For the text-containing cell, return its midpoint in [x, y] coordinate format. 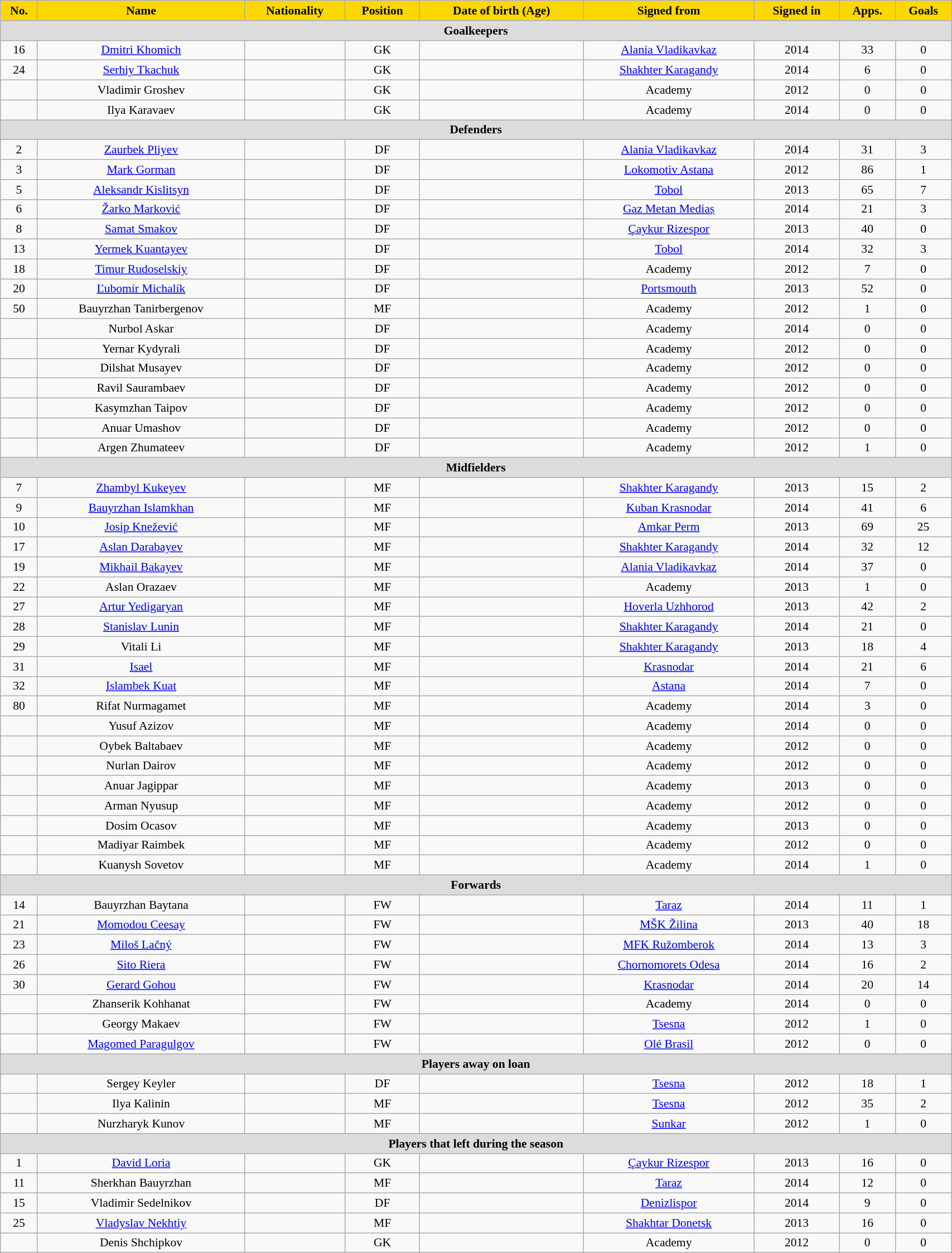
Nurbol Askar [141, 329]
David Loria [141, 1163]
Nurlan Dairov [141, 766]
Timur Rudoselskiy [141, 269]
Kuban Krasnodar [669, 508]
Miloš Lačný [141, 945]
Yermek Kuantayev [141, 249]
Aleksandr Kislitsyn [141, 190]
4 [924, 647]
Midfielders [476, 468]
Defenders [476, 130]
Bauyrzhan Islamkhan [141, 508]
Players that left during the season [476, 1144]
Signed in [796, 11]
Aslan Darabayev [141, 547]
8 [19, 229]
Sherkhan Bauyrzhan [141, 1183]
Goalkeepers [476, 31]
Artur Yedigaryan [141, 607]
Hoverla Uzhhorod [669, 607]
Stanislav Lunin [141, 627]
Arman Nyusup [141, 806]
MFK Ružomberok [669, 945]
10 [19, 527]
Vladyslav Nekhtiy [141, 1223]
Ilya Karavaev [141, 110]
41 [868, 508]
Kuanysh Sovetov [141, 865]
Goals [924, 11]
26 [19, 965]
Olé Brasil [669, 1044]
Vladimir Sedelnikov [141, 1203]
Nurzharyk Kunov [141, 1124]
35 [868, 1104]
Islambek Kuat [141, 686]
Bauyrzhan Baytana [141, 905]
Zhambyl Kukeyev [141, 488]
Samat Smakov [141, 229]
Amkar Perm [669, 527]
37 [868, 567]
Madiyar Raimbek [141, 845]
17 [19, 547]
Forwards [476, 885]
Zhanserik Kohhanat [141, 1004]
Kasymzhan Taipov [141, 408]
Žarko Marković [141, 209]
86 [868, 170]
Mikhail Bakayev [141, 567]
Position [383, 11]
Sergey Keyler [141, 1084]
Ľubomír Michalík [141, 289]
19 [19, 567]
Denizlispor [669, 1203]
5 [19, 190]
Yusuf Azizov [141, 726]
MŠK Žilina [669, 925]
Players away on loan [476, 1064]
Momodou Ceesay [141, 925]
30 [19, 985]
Lokomotiv Astana [669, 170]
Yernar Kydyrali [141, 349]
23 [19, 945]
Aslan Orazaev [141, 587]
Josip Knežević [141, 527]
Chornomorets Odesa [669, 965]
29 [19, 647]
Anuar Jagippar [141, 786]
Serhiy Tkachuk [141, 70]
33 [868, 50]
Sunkar [669, 1124]
65 [868, 190]
69 [868, 527]
Portsmouth [669, 289]
Apps. [868, 11]
Ilya Kalinin [141, 1104]
28 [19, 627]
Georgy Makaev [141, 1024]
Argen Zhumateev [141, 448]
27 [19, 607]
42 [868, 607]
Nationality [295, 11]
Sito Riera [141, 965]
Magomed Paragulgov [141, 1044]
Bauyrzhan Tanirbergenov [141, 309]
Ravil Saurambaev [141, 388]
24 [19, 70]
Date of birth (Age) [502, 11]
Oybek Baltabaev [141, 746]
Mark Gorman [141, 170]
Isael [141, 667]
Shakhtar Donetsk [669, 1223]
Name [141, 11]
52 [868, 289]
Vitali Li [141, 647]
No. [19, 11]
Signed from [669, 11]
Gaz Metan Mediaș [669, 209]
Dilshat Musayev [141, 368]
Rifat Nurmagamet [141, 706]
50 [19, 309]
Zaurbek Pliyev [141, 150]
22 [19, 587]
Dosim Ocasov [141, 826]
Gerard Gohou [141, 985]
Denis Shchipkov [141, 1243]
80 [19, 706]
Anuar Umashov [141, 428]
Dmitri Khomich [141, 50]
Vladimir Groshev [141, 90]
Astana [669, 686]
